Locate the cell with the specified text and output its (x, y) center coordinate. 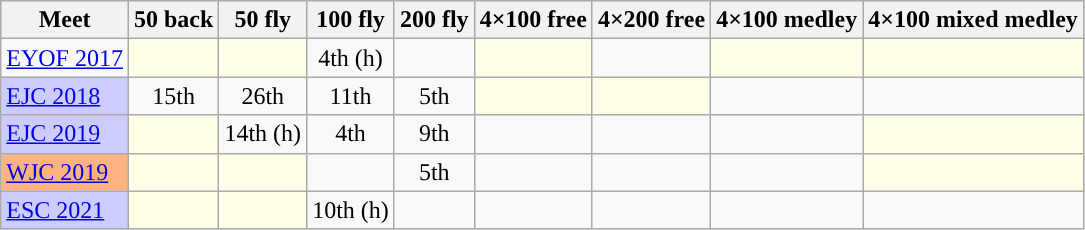
4th (351, 134)
11th (351, 96)
50 fly (263, 20)
50 back (173, 20)
EYOF 2017 (65, 58)
15th (173, 96)
10th (h) (351, 210)
4×200 free (651, 20)
EJC 2018 (65, 96)
4×100 medley (787, 20)
200 fly (434, 20)
4×100 mixed medley (974, 20)
Meet (65, 20)
26th (263, 96)
9th (434, 134)
100 fly (351, 20)
4×100 free (533, 20)
WJC 2019 (65, 172)
EJC 2019 (65, 134)
ESC 2021 (65, 210)
14th (h) (263, 134)
4th (h) (351, 58)
